For the text-containing cell, return its midpoint in (x, y) coordinate format. 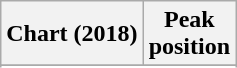
Peakposition (189, 34)
Chart (2018) (72, 34)
